Extract the (X, Y) coordinate from the center of the cell holding the provided text.  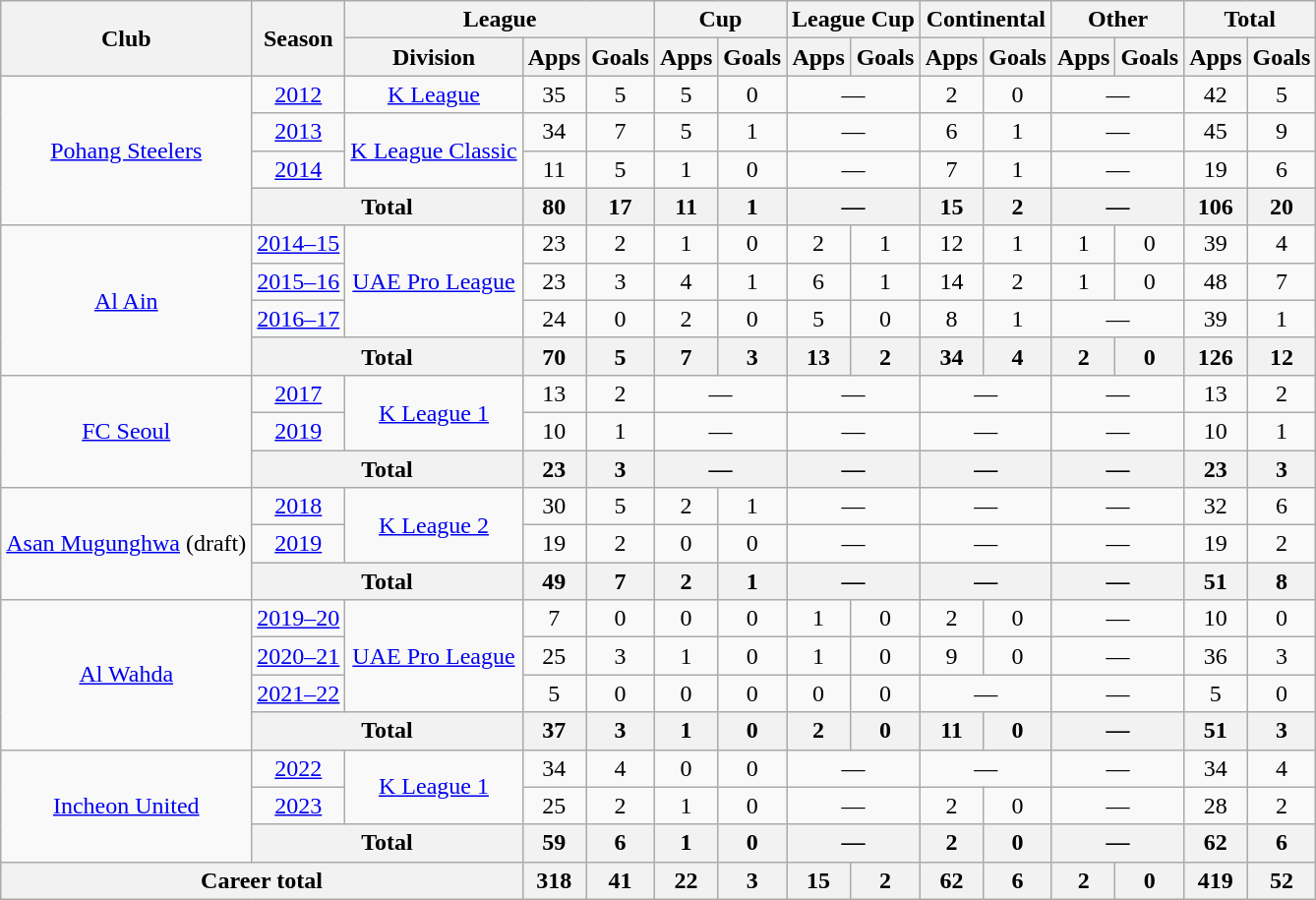
49 (554, 581)
22 (686, 880)
80 (554, 207)
FC Seoul (126, 431)
2014–15 (299, 244)
Other (1117, 20)
37 (554, 731)
League Cup (854, 20)
30 (554, 507)
2018 (299, 507)
59 (554, 843)
2022 (299, 768)
17 (621, 207)
2015–16 (299, 281)
36 (1216, 656)
K League 2 (434, 525)
45 (1216, 132)
318 (554, 880)
106 (1216, 207)
K League Classic (434, 150)
Continental (986, 20)
K League (434, 94)
28 (1216, 806)
Season (299, 38)
14 (951, 281)
2020–21 (299, 656)
41 (621, 880)
24 (554, 319)
2017 (299, 393)
Al Wahda (126, 675)
Asan Mugunghwa (draft) (126, 544)
126 (1216, 356)
Division (434, 57)
Career total (262, 880)
Al Ain (126, 300)
20 (1282, 207)
2019–20 (299, 619)
Cup (720, 20)
2021–22 (299, 693)
35 (554, 94)
League (500, 20)
Incheon United (126, 806)
2023 (299, 806)
Pohang Steelers (126, 150)
419 (1216, 880)
2012 (299, 94)
42 (1216, 94)
2013 (299, 132)
2016–17 (299, 319)
52 (1282, 880)
70 (554, 356)
2014 (299, 169)
Club (126, 38)
32 (1216, 507)
48 (1216, 281)
